Scan for the cell matching the given text and deliver its [x, y] coordinate at center. 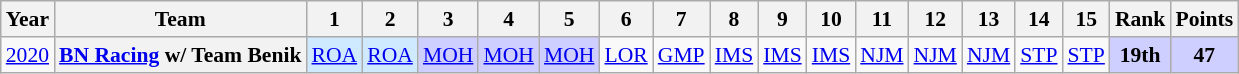
13 [988, 19]
Year [28, 19]
9 [782, 19]
6 [626, 19]
LOR [626, 55]
47 [1204, 55]
Team [180, 19]
Rank [1140, 19]
GMP [682, 55]
5 [570, 19]
7 [682, 19]
Points [1204, 19]
BN Racing w/ Team Benik [180, 55]
2020 [28, 55]
19th [1140, 55]
1 [334, 19]
10 [832, 19]
2 [390, 19]
8 [734, 19]
12 [936, 19]
14 [1038, 19]
15 [1086, 19]
3 [448, 19]
11 [882, 19]
4 [508, 19]
